Identify which cell holds the provided text, then report its [X, Y] central coordinate. 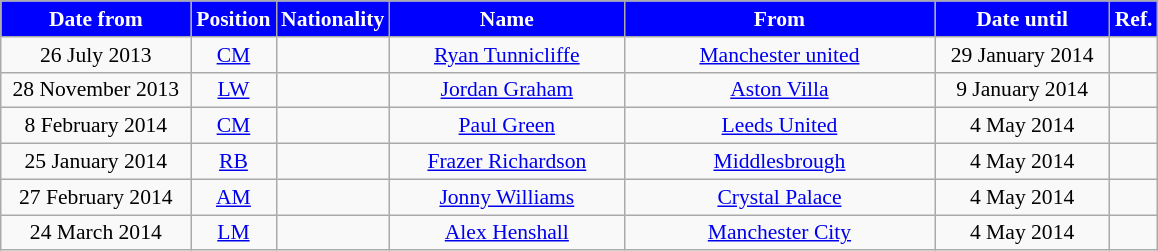
Leeds United [779, 126]
Date until [1022, 19]
Crystal Palace [779, 197]
Name [506, 19]
27 February 2014 [96, 197]
From [779, 19]
Ref. [1134, 19]
Position [234, 19]
28 November 2013 [96, 90]
RB [234, 162]
LW [234, 90]
Nationality [332, 19]
AM [234, 197]
Date from [96, 19]
Aston Villa [779, 90]
Frazer Richardson [506, 162]
Jonny Williams [506, 197]
24 March 2014 [96, 233]
Manchester united [779, 55]
LM [234, 233]
Alex Henshall [506, 233]
Jordan Graham [506, 90]
26 July 2013 [96, 55]
Manchester City [779, 233]
8 February 2014 [96, 126]
Paul Green [506, 126]
Ryan Tunnicliffe [506, 55]
25 January 2014 [96, 162]
9 January 2014 [1022, 90]
29 January 2014 [1022, 55]
Middlesbrough [779, 162]
